From the cell containing the given text, extract its center point as [X, Y] coordinate. 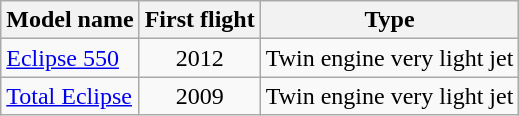
2012 [200, 58]
Type [390, 20]
Model name [70, 20]
Eclipse 550 [70, 58]
2009 [200, 96]
First flight [200, 20]
Total Eclipse [70, 96]
